Pinpoint the cell where the given text exists, returning its [X, Y] midpoint coordinate. 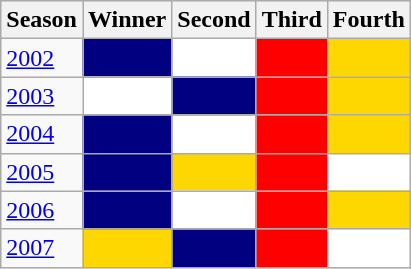
2004 [42, 134]
Third [292, 20]
2003 [42, 96]
Second [214, 20]
2002 [42, 58]
Fourth [368, 20]
2007 [42, 248]
2005 [42, 172]
2006 [42, 210]
Season [42, 20]
Winner [126, 20]
